Extract the (x, y) coordinate from the center of the cell holding the provided text.  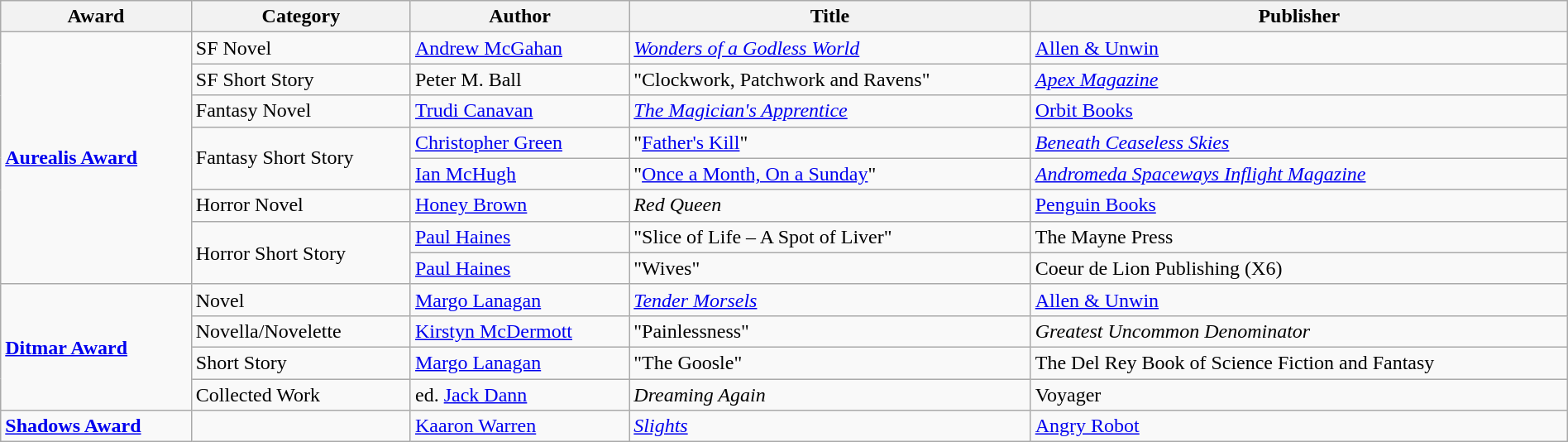
"Painlessness" (830, 331)
Slights (830, 426)
ed. Jack Dann (519, 395)
The Del Rey Book of Science Fiction and Fantasy (1298, 363)
"Clockwork, Patchwork and Ravens" (830, 79)
"Slice of Life – A Spot of Liver" (830, 237)
SF Novel (301, 48)
Tender Morsels (830, 300)
Ian McHugh (519, 174)
Orbit Books (1298, 111)
Peter M. Ball (519, 79)
Andrew McGahan (519, 48)
Greatest Uncommon Denominator (1298, 331)
Short Story (301, 363)
"Father's Kill" (830, 142)
Award (96, 17)
Ditmar Award (96, 347)
Angry Robot (1298, 426)
Red Queen (830, 205)
Honey Brown (519, 205)
Category (301, 17)
Andromeda Spaceways Inflight Magazine (1298, 174)
Coeur de Lion Publishing (X6) (1298, 268)
Fantasy Short Story (301, 158)
Novel (301, 300)
Fantasy Novel (301, 111)
Shadows Award (96, 426)
"Wives" (830, 268)
Horror Short Story (301, 252)
The Mayne Press (1298, 237)
Wonders of a Godless World (830, 48)
Dreaming Again (830, 395)
Novella/Novelette (301, 331)
Christopher Green (519, 142)
The Magician's Apprentice (830, 111)
Publisher (1298, 17)
Horror Novel (301, 205)
Kirstyn McDermott (519, 331)
Title (830, 17)
Aurealis Award (96, 158)
"The Goosle" (830, 363)
Penguin Books (1298, 205)
SF Short Story (301, 79)
Author (519, 17)
Trudi Canavan (519, 111)
Collected Work (301, 395)
"Once a Month, On a Sunday" (830, 174)
Kaaron Warren (519, 426)
Beneath Ceaseless Skies (1298, 142)
Apex Magazine (1298, 79)
Voyager (1298, 395)
